Determine the (x, y) coordinate at the center of the cell enclosing the given text.  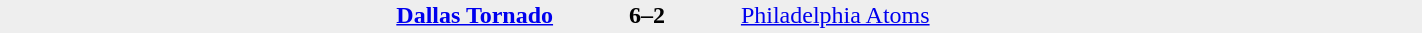
Dallas Tornado (384, 15)
6–2 (648, 15)
Philadelphia Atoms (910, 15)
